Capture the cell that displays the provided text and extract its [x, y] central coordinate. 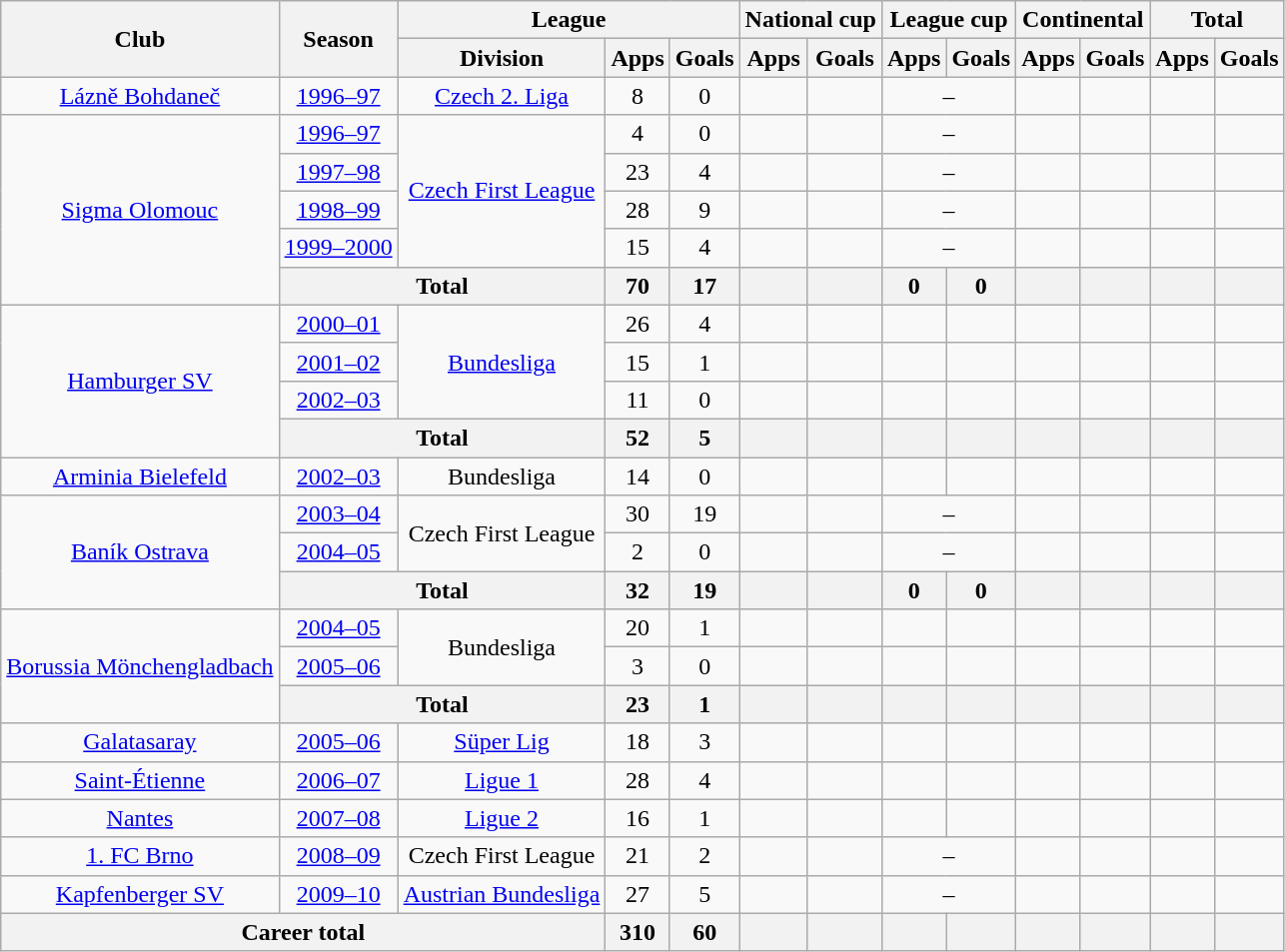
2000–01 [338, 324]
16 [638, 818]
Continental [1083, 20]
1997–98 [338, 172]
30 [638, 514]
21 [638, 856]
Club [140, 39]
Süper Lig [502, 742]
60 [704, 932]
Borussia Mönchengladbach [140, 666]
Kapfenberger SV [140, 894]
2006–07 [338, 780]
2008–09 [338, 856]
Season [338, 39]
Baník Ostrava [140, 552]
League [569, 20]
11 [638, 400]
20 [638, 628]
14 [638, 476]
Hamburger SV [140, 381]
2003–04 [338, 514]
Lázně Bohdaneč [140, 96]
26 [638, 324]
Ligue 2 [502, 818]
9 [704, 210]
Galatasaray [140, 742]
National cup [810, 20]
Ligue 1 [502, 780]
1998–99 [338, 210]
8 [638, 96]
Czech 2. Liga [502, 96]
2009–10 [338, 894]
Arminia Bielefeld [140, 476]
Division [502, 58]
Nantes [140, 818]
70 [638, 286]
League cup [948, 20]
Career total [304, 932]
32 [638, 590]
Sigma Olomouc [140, 210]
52 [638, 438]
2001–02 [338, 362]
1999–2000 [338, 248]
27 [638, 894]
Austrian Bundesliga [502, 894]
310 [638, 932]
17 [704, 286]
18 [638, 742]
Saint-Étienne [140, 780]
2007–08 [338, 818]
1. FC Brno [140, 856]
